From the cell containing the given text, extract its center point as [x, y] coordinate. 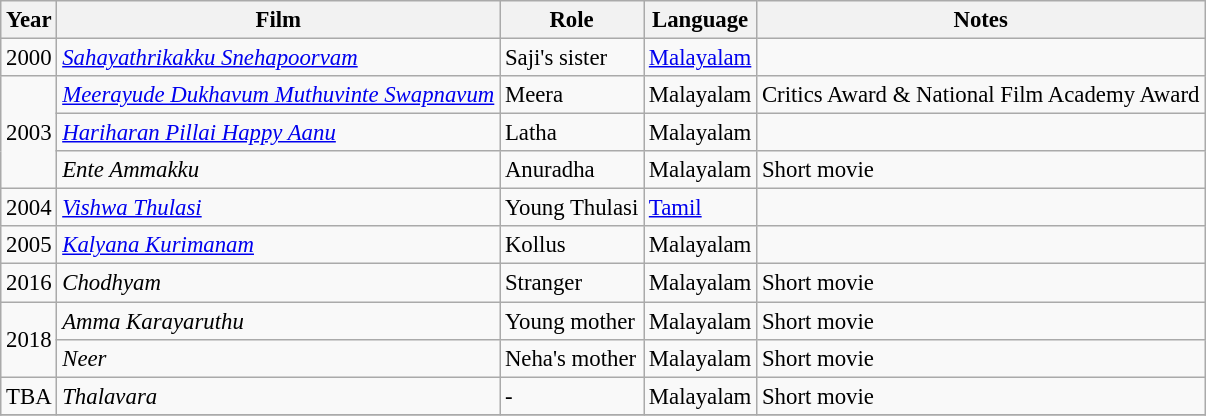
Notes [981, 20]
Critics Award & National Film Academy Award [981, 95]
Meera [572, 95]
2003 [29, 132]
Language [700, 20]
Tamil [700, 208]
Meerayude Dukhavum Muthuvinte Swapnavum [278, 95]
Sahayathrikakku Snehapoorvam [278, 58]
Hariharan Pillai Happy Aanu [278, 133]
Stranger [572, 283]
Amma Karayaruthu [278, 321]
Year [29, 20]
Role [572, 20]
Vishwa Thulasi [278, 208]
Ente Ammakku [278, 170]
Neha's mother [572, 358]
TBA [29, 396]
Young Thulasi [572, 208]
Saji's sister [572, 58]
2004 [29, 208]
Film [278, 20]
2005 [29, 245]
Kollus [572, 245]
Young mother [572, 321]
2000 [29, 58]
Chodhyam [278, 283]
Anuradha [572, 170]
Thalavara [278, 396]
2016 [29, 283]
- [572, 396]
Neer [278, 358]
Latha [572, 133]
Kalyana Kurimanam [278, 245]
2018 [29, 340]
